Capture the cell that displays the provided text and extract its (X, Y) central coordinate. 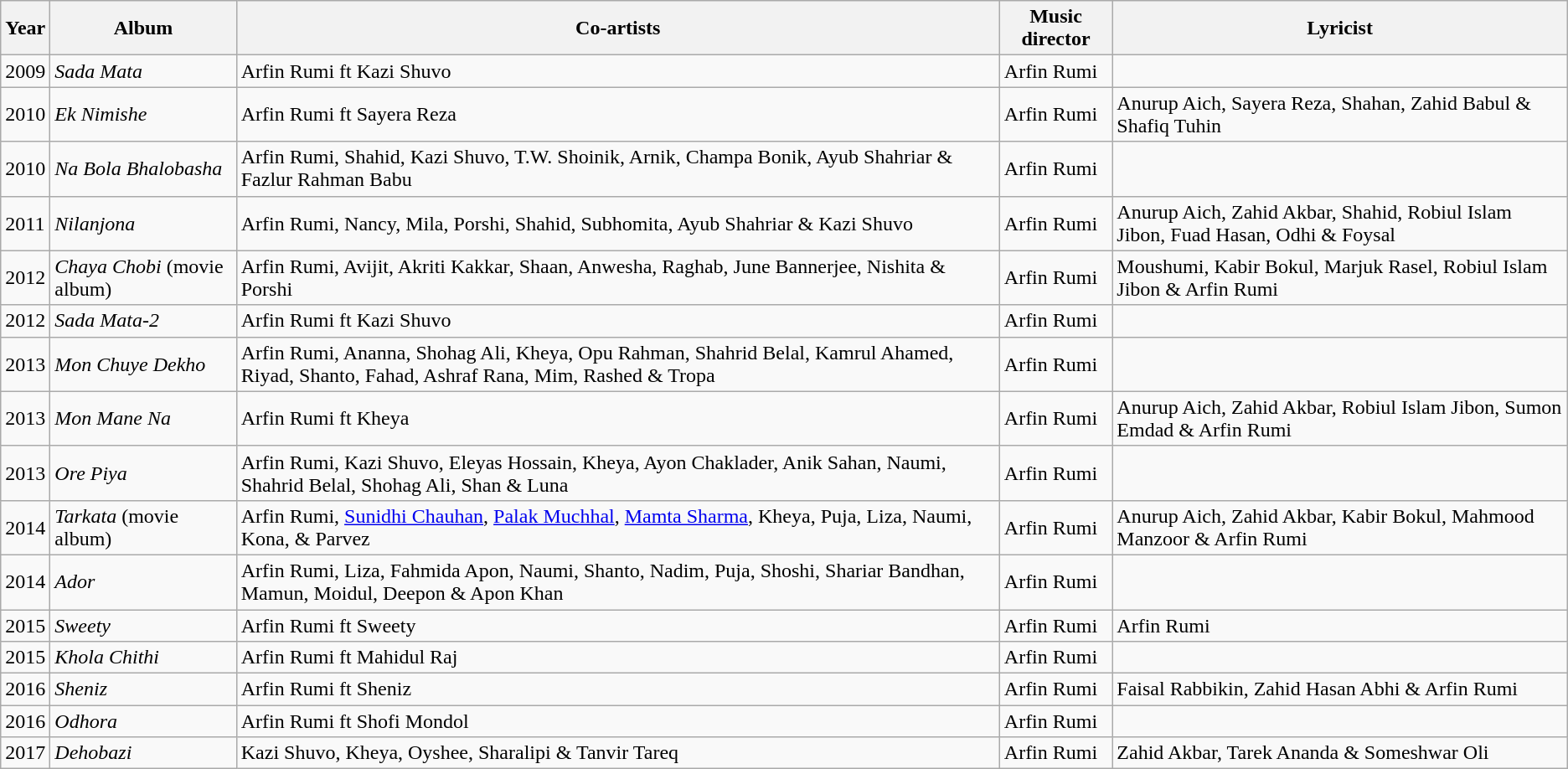
Mon Mane Na (143, 419)
Sada Mata-2 (143, 321)
Co-artists (618, 28)
Nilanjona (143, 223)
Na Bola Bhalobasha (143, 169)
Anurup Aich, Zahid Akbar, Robiul Islam Jibon, Sumon Emdad & Arfin Rumi (1340, 419)
Ek Nimishe (143, 114)
Album (143, 28)
Arfin Rumi ft Kheya (618, 419)
Arfin Rumi, Nancy, Mila, Porshi, Shahid, Subhomita, Ayub Shahriar & Kazi Shuvo (618, 223)
Arfin Rumi, Avijit, Akriti Kakkar, Shaan, Anwesha, Raghab, June Bannerjee, Nishita & Porshi (618, 278)
Moushumi, Kabir Bokul, Marjuk Rasel, Robiul Islam Jibon & Arfin Rumi (1340, 278)
Anurup Aich, Sayera Reza, Shahan, Zahid Babul & Shafiq Tuhin (1340, 114)
Ore Piya (143, 472)
Sada Mata (143, 71)
Tarkata (movie album) (143, 528)
Zahid Akbar, Tarek Ananda & Someshwar Oli (1340, 753)
2011 (25, 223)
Arfin Rumi ft Sayera Reza (618, 114)
Lyricist (1340, 28)
Mon Chuye Dekho (143, 364)
Arfin Rumi, Shahid, Kazi Shuvo, T.W. Shoinik, Arnik, Champa Bonik, Ayub Shahriar & Fazlur Rahman Babu (618, 169)
Sheniz (143, 689)
2009 (25, 71)
Chaya Chobi (movie album) (143, 278)
Year (25, 28)
Arfin Rumi, Sunidhi Chauhan, Palak Muchhal, Mamta Sharma, Kheya, Puja, Liza, Naumi, Kona, & Parvez (618, 528)
Arfin Rumi ft Mahidul Raj (618, 658)
Arfin Rumi, Kazi Shuvo, Eleyas Hossain, Kheya, Ayon Chaklader, Anik Sahan, Naumi, Shahrid Belal, Shohag Ali, Shan & Luna (618, 472)
Kazi Shuvo, Kheya, Oyshee, Sharalipi & Tanvir Tareq (618, 753)
Anurup Aich, Zahid Akbar, Shahid, Robiul Islam Jibon, Fuad Hasan, Odhi & Foysal (1340, 223)
Ador (143, 581)
Music director (1055, 28)
Arfin Rumi ft Sheniz (618, 689)
Arfin Rumi ft Sweety (618, 626)
Odhora (143, 721)
Sweety (143, 626)
Faisal Rabbikin, Zahid Hasan Abhi & Arfin Rumi (1340, 689)
Arfin Rumi, Ananna, Shohag Ali, Kheya, Opu Rahman, Shahrid Belal, Kamrul Ahamed, Riyad, Shanto, Fahad, Ashraf Rana, Mim, Rashed & Tropa (618, 364)
Dehobazi (143, 753)
Arfin Rumi, Liza, Fahmida Apon, Naumi, Shanto, Nadim, Puja, Shoshi, Shariar Bandhan, Mamun, Moidul, Deepon & Apon Khan (618, 581)
Arfin Rumi ft Shofi Mondol (618, 721)
Khola Chithi (143, 658)
2017 (25, 753)
Anurup Aich, Zahid Akbar, Kabir Bokul, Mahmood Manzoor & Arfin Rumi (1340, 528)
